Detect which cell encompasses the target text, then output its [x, y] center coordinate. 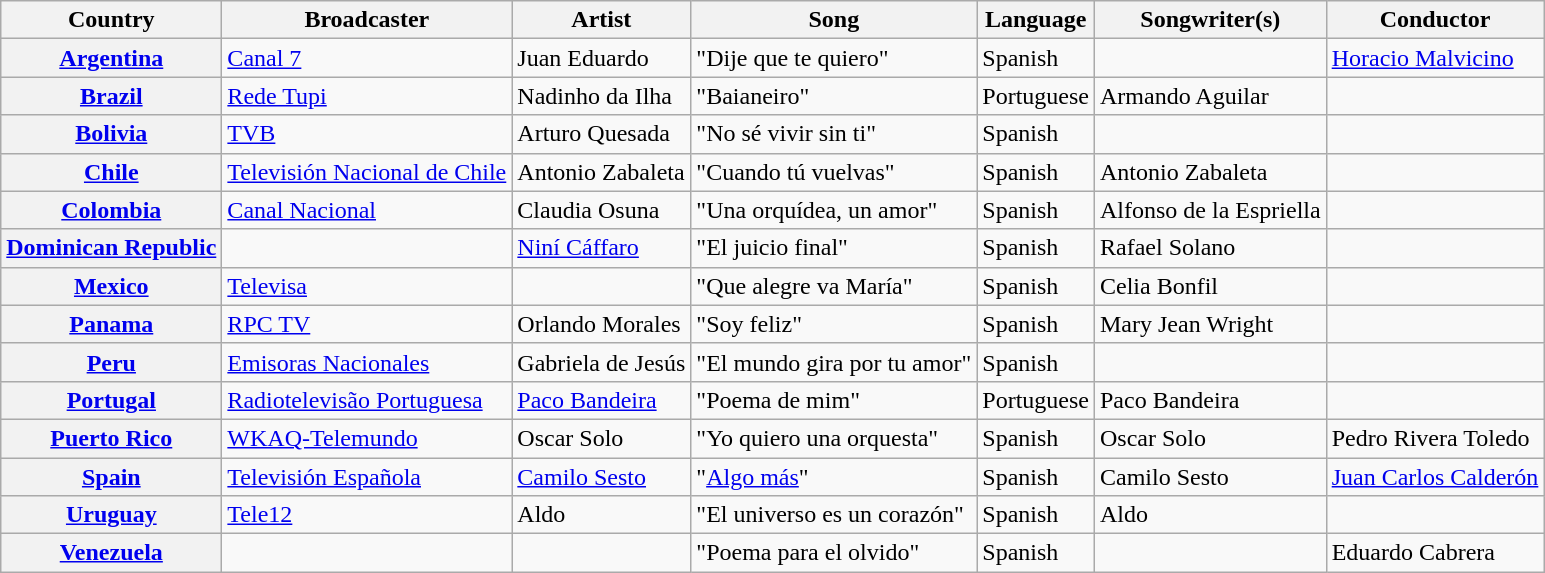
Country [112, 20]
Gabriela de Jesús [602, 362]
Panama [112, 324]
Radiotelevisão Portuguesa [367, 400]
Tele12 [367, 515]
WKAQ-Telemundo [367, 438]
"Baianeiro" [834, 96]
Colombia [112, 210]
Juan Eduardo [602, 58]
Pedro Rivera Toledo [1435, 438]
Nadinho da Ilha [602, 96]
Venezuela [112, 553]
Peru [112, 362]
Song [834, 20]
"El universo es un corazón" [834, 515]
Artist [602, 20]
"Que alegre va María" [834, 286]
Puerto Rico [112, 438]
Emisoras Nacionales [367, 362]
"Poema para el olvido" [834, 553]
"El juicio final" [834, 248]
Alfonso de la Espriella [1210, 210]
Rafael Solano [1210, 248]
"Dije que te quiero" [834, 58]
Claudia Osuna [602, 210]
Eduardo Cabrera [1435, 553]
Chile [112, 172]
Celia Bonfil [1210, 286]
Armando Aguilar [1210, 96]
Rede Tupi [367, 96]
Orlando Morales [602, 324]
Mexico [112, 286]
Conductor [1435, 20]
Language [1036, 20]
Spain [112, 477]
Juan Carlos Calderón [1435, 477]
Broadcaster [367, 20]
Argentina [112, 58]
"Poema de mim" [834, 400]
Horacio Malvicino [1435, 58]
"El mundo gira por tu amor" [834, 362]
Niní Cáffaro [602, 248]
Canal Nacional [367, 210]
TVB [367, 134]
Brazil [112, 96]
RPC TV [367, 324]
Televisa [367, 286]
Mary Jean Wright [1210, 324]
Televisión Española [367, 477]
Portugal [112, 400]
"Soy feliz" [834, 324]
"Algo más" [834, 477]
"Una orquídea, un amor" [834, 210]
"No sé vivir sin ti" [834, 134]
Arturo Quesada [602, 134]
Bolivia [112, 134]
"Yo quiero una orquesta" [834, 438]
Uruguay [112, 515]
Televisión Nacional de Chile [367, 172]
Dominican Republic [112, 248]
Canal 7 [367, 58]
"Cuando tú vuelvas" [834, 172]
Songwriter(s) [1210, 20]
